Identify which cell holds the provided text, then report its (x, y) central coordinate. 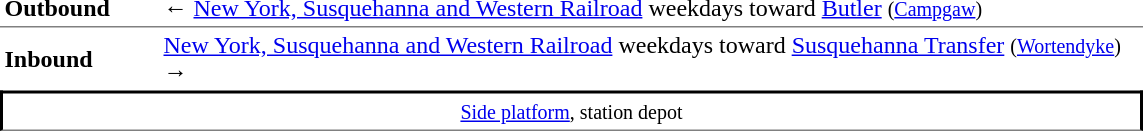
Side platform, station depot (572, 110)
Inbound (80, 60)
New York, Susquehanna and Western Railroad weekdays toward Susquehanna Transfer (Wortendyke) → (651, 60)
